Determine the (X, Y) coordinate at the center of the cell enclosing the given text.  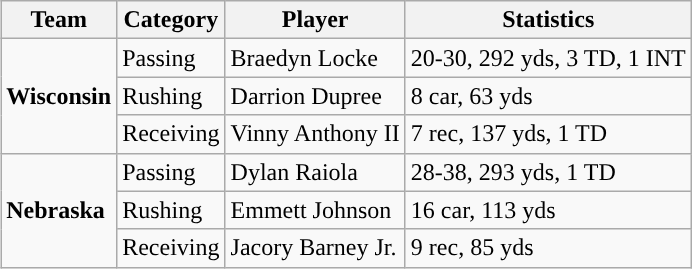
28-38, 293 yds, 1 TD (548, 172)
9 rec, 85 yds (548, 248)
Team (59, 20)
Jacory Barney Jr. (315, 248)
Dylan Raiola (315, 172)
Darrion Dupree (315, 96)
16 car, 113 yds (548, 210)
Category (171, 20)
Player (315, 20)
Braedyn Locke (315, 58)
8 car, 63 yds (548, 96)
Statistics (548, 20)
Emmett Johnson (315, 210)
Nebraska (59, 210)
Vinny Anthony II (315, 134)
Wisconsin (59, 96)
7 rec, 137 yds, 1 TD (548, 134)
20-30, 292 yds, 3 TD, 1 INT (548, 58)
